Determine the (X, Y) coordinate at the center of the cell enclosing the given text.  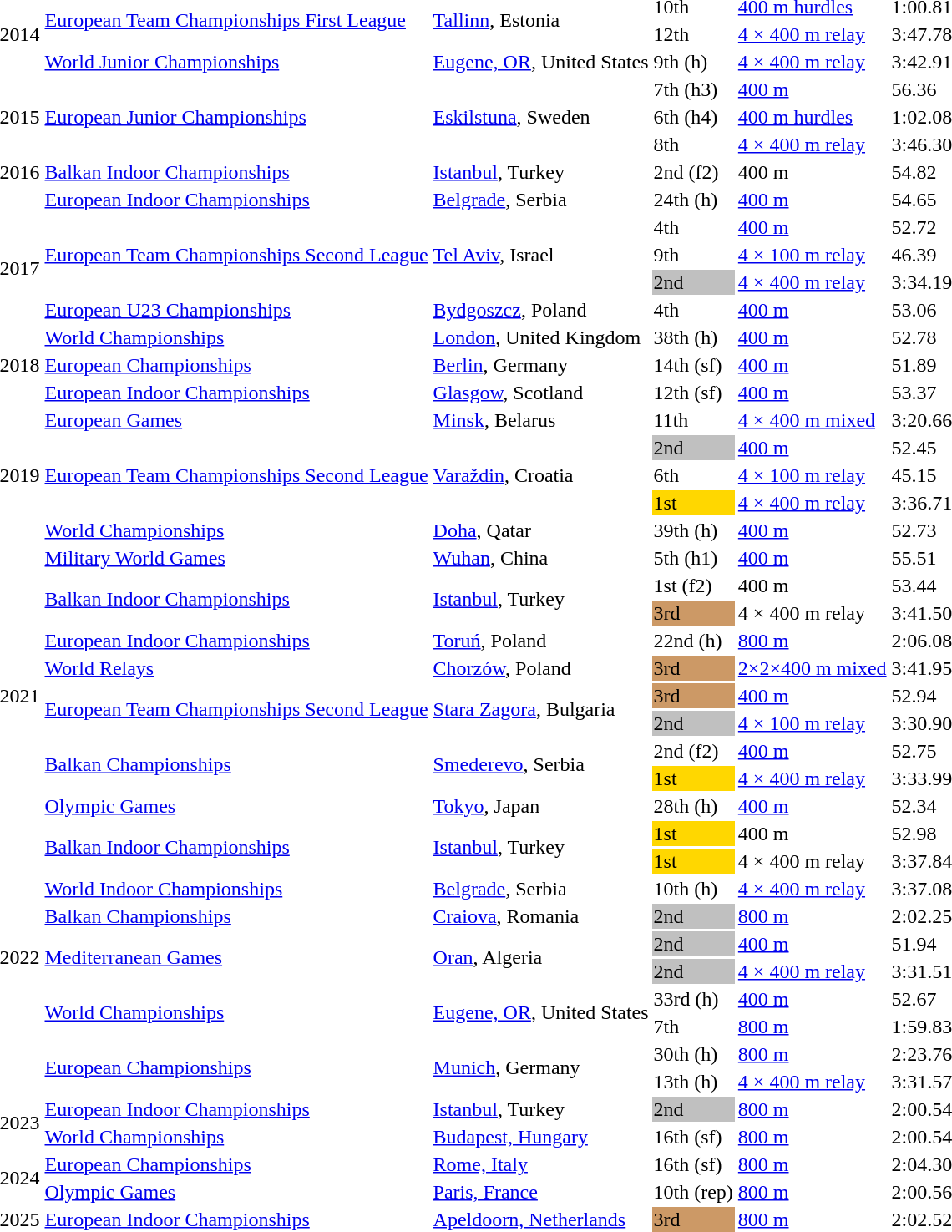
Chorzów, Poland (541, 668)
2×2×400 m mixed (812, 668)
22nd (h) (693, 641)
13th (h) (693, 1082)
Rome, Italy (541, 1164)
Glasgow, Scotland (541, 393)
Smederevo, Serbia (541, 765)
6th (693, 475)
Wuhan, China (541, 558)
33rd (h) (693, 999)
7th (693, 1027)
Toruń, Poland (541, 641)
Bydgoszcz, Poland (541, 310)
Stara Zagora, Bulgaria (541, 710)
12th (sf) (693, 393)
Oran, Algeria (541, 957)
Craiova, Romania (541, 916)
Varaždin, Croatia (541, 475)
8th (693, 144)
400 m hurdles (812, 117)
24th (h) (693, 200)
14th (sf) (693, 365)
11th (693, 420)
12th (693, 34)
9th (693, 255)
30th (h) (693, 1054)
1st (f2) (693, 586)
6th (h4) (693, 117)
7th (h3) (693, 89)
Apeldoorn, Netherlands (541, 1219)
Budapest, Hungary (541, 1137)
World Relays (236, 668)
9th (h) (693, 62)
Doha, Qatar (541, 530)
38th (h) (693, 337)
39th (h) (693, 530)
Minsk, Belarus (541, 420)
10th (h) (693, 889)
Eskilstuna, Sweden (541, 117)
Munich, Germany (541, 1067)
London, United Kingdom (541, 337)
10th (rep) (693, 1192)
Military World Games (236, 558)
Paris, France (541, 1192)
5th (h1) (693, 558)
4 × 400 m mixed (812, 420)
Tel Aviv, Israel (541, 255)
28th (h) (693, 806)
European U23 Championships (236, 310)
European Games (236, 420)
Mediterranean Games (236, 957)
Berlin, Germany (541, 365)
Tokyo, Japan (541, 806)
European Junior Championships (236, 117)
World Indoor Championships (236, 889)
World Junior Championships (236, 62)
